Scan for the cell matching the given text and deliver its [x, y] coordinate at center. 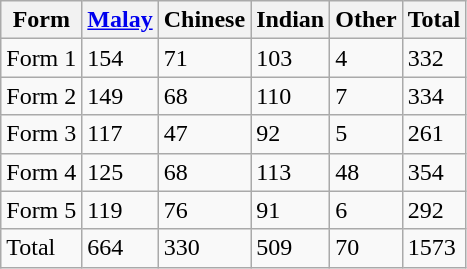
332 [434, 58]
91 [290, 210]
Form 4 [42, 172]
5 [366, 134]
113 [290, 172]
71 [204, 58]
Chinese [204, 20]
Form 5 [42, 210]
92 [290, 134]
103 [290, 58]
48 [366, 172]
70 [366, 248]
Other [366, 20]
110 [290, 96]
Indian [290, 20]
125 [120, 172]
354 [434, 172]
Form 1 [42, 58]
76 [204, 210]
292 [434, 210]
117 [120, 134]
149 [120, 96]
6 [366, 210]
Form 2 [42, 96]
4 [366, 58]
Malay [120, 20]
47 [204, 134]
330 [204, 248]
664 [120, 248]
509 [290, 248]
Form 3 [42, 134]
261 [434, 134]
154 [120, 58]
Form [42, 20]
119 [120, 210]
334 [434, 96]
7 [366, 96]
1573 [434, 248]
